Output the (x, y) coordinate of the center of the cell containing the given text.  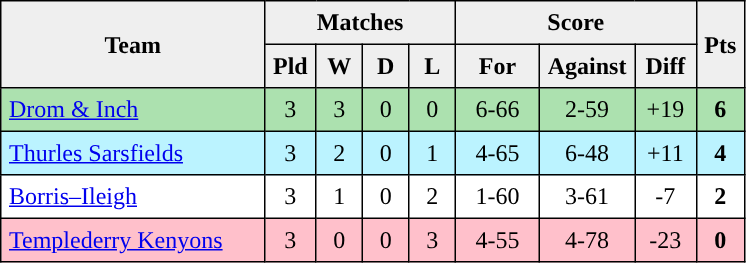
Templederry Kenyons (133, 240)
Against (586, 66)
Team (133, 44)
For (497, 66)
W (339, 66)
Thurles Sarsfields (133, 153)
D (385, 66)
+19 (666, 110)
L (432, 66)
1-60 (497, 197)
6-66 (497, 110)
4 (720, 153)
Matches (360, 23)
4-55 (497, 240)
6-48 (586, 153)
Drom & Inch (133, 110)
6 (720, 110)
4-65 (497, 153)
Diff (666, 66)
4-78 (586, 240)
2-59 (586, 110)
-23 (666, 240)
3-61 (586, 197)
-7 (666, 197)
+11 (666, 153)
Pts (720, 44)
Pld (290, 66)
Score (576, 23)
Borris–Ileigh (133, 197)
